Provide the [x, y] coordinate of the cell's center where the given text is located.  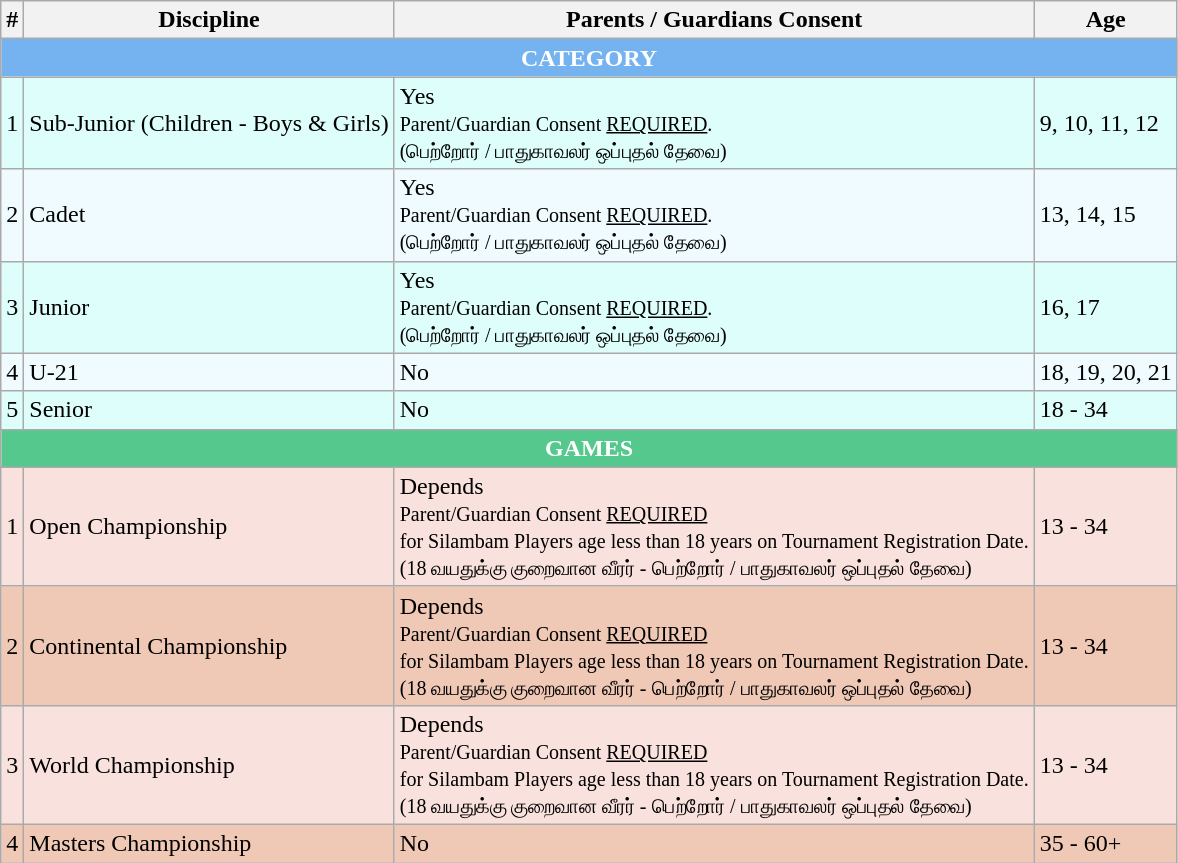
Open Championship [209, 526]
Continental Championship [209, 646]
World Championship [209, 764]
18 - 34 [1106, 410]
Junior [209, 307]
13, 14, 15 [1106, 215]
Senior [209, 410]
Masters Championship [209, 843]
9, 10, 11, 12 [1106, 123]
GAMES [590, 448]
# [12, 20]
35 - 60+ [1106, 843]
18, 19, 20, 21 [1106, 372]
Cadet [209, 215]
5 [12, 410]
16, 17 [1106, 307]
CATEGORY [590, 58]
Sub-Junior (Children - Boys & Girls) [209, 123]
Parents / Guardians Consent [714, 20]
U-21 [209, 372]
Discipline [209, 20]
Age [1106, 20]
